Search for the cell housing the specified text and yield its (X, Y) center coordinate. 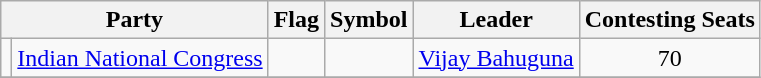
Leader (496, 20)
Contesting Seats (670, 20)
70 (670, 58)
Party (134, 20)
Vijay Bahuguna (496, 58)
Indian National Congress (140, 58)
Flag (296, 20)
Symbol (369, 20)
